Provide the (x, y) coordinate of the cell's center where the given text is located.  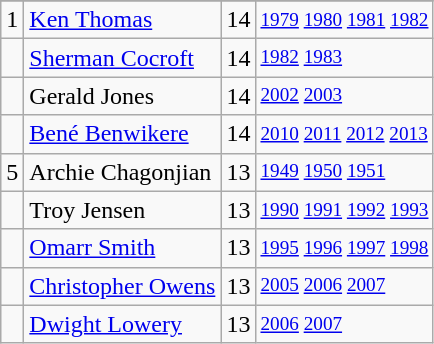
1990 1991 1992 1993 (344, 210)
Christopher Owens (122, 286)
Ken Thomas (122, 20)
1949 1950 1951 (344, 172)
Dwight Lowery (122, 324)
5 (12, 172)
Gerald Jones (122, 96)
2006 2007 (344, 324)
2002 2003 (344, 96)
1995 1996 1997 1998 (344, 248)
1979 1980 1981 1982 (344, 20)
Bené Benwikere (122, 134)
Archie Chagonjian (122, 172)
Omarr Smith (122, 248)
Sherman Cocroft (122, 58)
1982 1983 (344, 58)
Troy Jensen (122, 210)
1 (12, 20)
2010 2011 2012 2013 (344, 134)
2005 2006 2007 (344, 286)
